Pinpoint the cell where the given text exists, returning its (X, Y) midpoint coordinate. 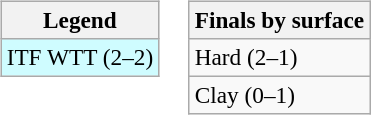
ITF WTT (2–2) (80, 57)
Clay (0–1) (279, 95)
Legend (80, 20)
Hard (2–1) (279, 57)
Finals by surface (279, 20)
